Find where the given text appears and provide that cell's center as [x, y] coordinate. 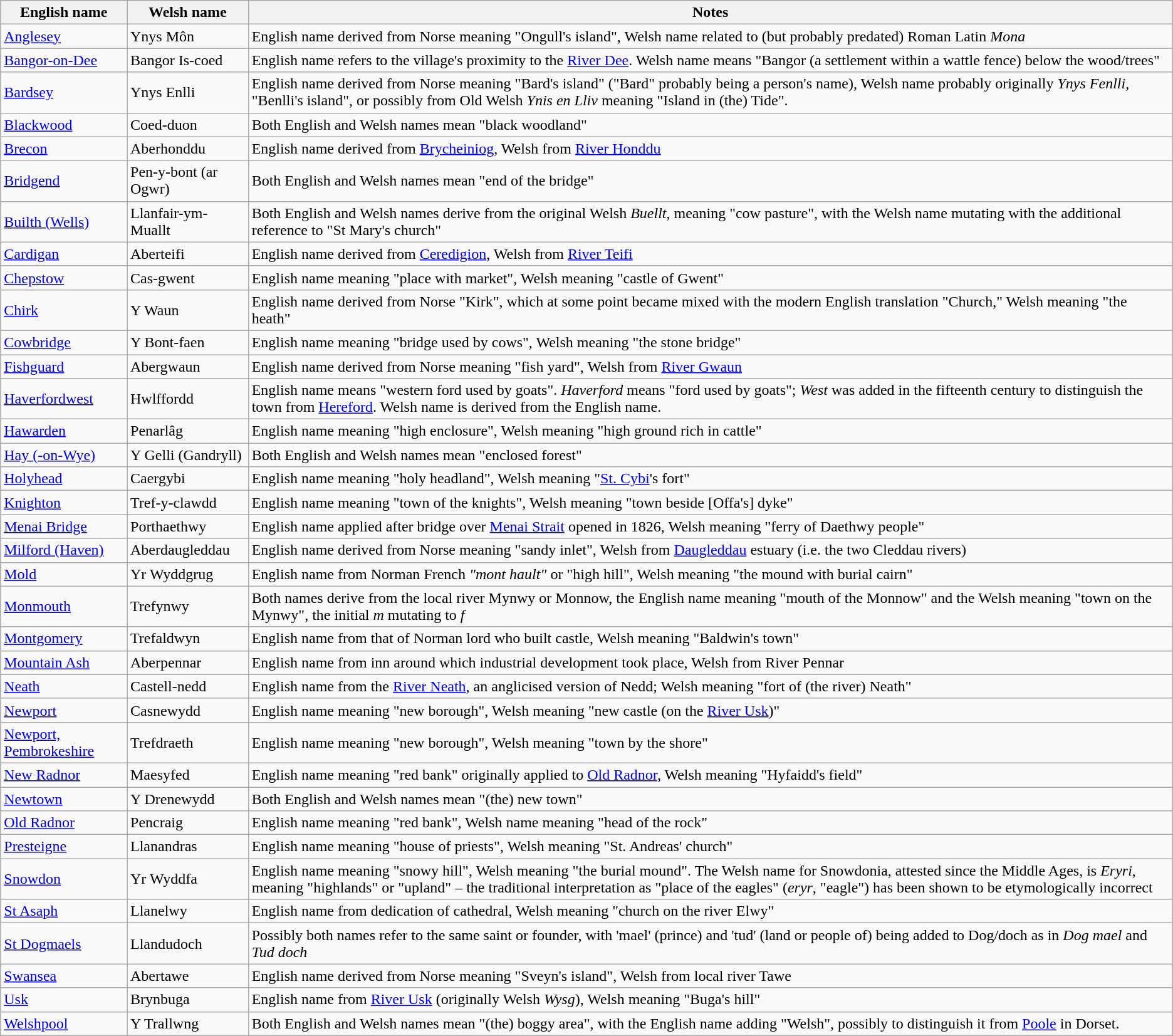
Hwlffordd [187, 399]
Newport [64, 710]
Y Trallwng [187, 1023]
Hawarden [64, 431]
English name derived from Ceredigion, Welsh from River Teifi [711, 254]
Newtown [64, 799]
Abergwaun [187, 367]
Usk [64, 1000]
Pencraig [187, 823]
English name derived from Brycheiniog, Welsh from River Honddu [711, 149]
English name meaning "bridge used by cows", Welsh meaning "the stone bridge" [711, 342]
Aberteifi [187, 254]
Trefdraeth [187, 742]
English name meaning "new borough", Welsh meaning "town by the shore" [711, 742]
Y Gelli (Gandryll) [187, 455]
Bridgend [64, 181]
English name derived from Norse meaning "sandy inlet", Welsh from Daugleddau estuary (i.e. the two Cleddau rivers) [711, 550]
Swansea [64, 976]
English name derived from Norse meaning "fish yard", Welsh from River Gwaun [711, 367]
Yr Wyddgrug [187, 574]
English name from that of Norman lord who built castle, Welsh meaning "Baldwin's town" [711, 639]
Builth (Wells) [64, 222]
Old Radnor [64, 823]
English name meaning "house of priests", Welsh meaning "St. Andreas' church" [711, 847]
Penarlâg [187, 431]
Neath [64, 686]
Pen-y-bont (ar Ogwr) [187, 181]
English name from River Usk (originally Welsh Wysg), Welsh meaning "Buga's hill" [711, 1000]
Welsh name [187, 13]
Menai Bridge [64, 526]
Maesyfed [187, 775]
English name from inn around which industrial development took place, Welsh from River Pennar [711, 662]
Tref-y-clawdd [187, 503]
Ynys Enlli [187, 93]
Notes [711, 13]
Abertawe [187, 976]
Mold [64, 574]
English name [64, 13]
Trefynwy [187, 607]
Both English and Welsh names mean "black woodland" [711, 125]
Coed-duon [187, 125]
Monmouth [64, 607]
Castell-nedd [187, 686]
New Radnor [64, 775]
Montgomery [64, 639]
Trefaldwyn [187, 639]
English name meaning "new borough", Welsh meaning "new castle (on the River Usk)" [711, 710]
St Dogmaels [64, 944]
Both English and Welsh names mean "enclosed forest" [711, 455]
English name derived from Norse "Kirk", which at some point became mixed with the modern English translation "Church," Welsh meaning "the heath" [711, 310]
Chepstow [64, 278]
Llanelwy [187, 911]
English name meaning "holy headland", Welsh meaning "St. Cybi's fort" [711, 479]
Both English and Welsh names mean "(the) new town" [711, 799]
Llandudoch [187, 944]
Porthaethwy [187, 526]
English name refers to the village's proximity to the River Dee. Welsh name means "Bangor (a settlement within a wattle fence) below the wood/trees" [711, 60]
Bangor Is-coed [187, 60]
Bardsey [64, 93]
English name meaning "high enclosure", Welsh meaning "high ground rich in cattle" [711, 431]
Cas-gwent [187, 278]
Cardigan [64, 254]
Llanfair-ym-Muallt [187, 222]
Mountain Ash [64, 662]
English name applied after bridge over Menai Strait opened in 1826, Welsh meaning "ferry of Daethwy people" [711, 526]
English name derived from Norse meaning "Ongull's island", Welsh name related to (but probably predated) Roman Latin Mona [711, 36]
Aberhonddu [187, 149]
Chirk [64, 310]
Casnewydd [187, 710]
Y Waun [187, 310]
Both English and Welsh names mean "end of the bridge" [711, 181]
Brecon [64, 149]
Blackwood [64, 125]
Fishguard [64, 367]
Caergybi [187, 479]
English name meaning "place with market", Welsh meaning "castle of Gwent" [711, 278]
Snowdon [64, 879]
Yr Wyddfa [187, 879]
Llanandras [187, 847]
Presteigne [64, 847]
Anglesey [64, 36]
English name from dedication of cathedral, Welsh meaning "church on the river Elwy" [711, 911]
Y Bont-faen [187, 342]
Aberpennar [187, 662]
English name from the River Neath, an anglicised version of Nedd; Welsh meaning "fort of (the river) Neath" [711, 686]
English name from Norman French "mont hault" or "high hill", Welsh meaning "the mound with burial cairn" [711, 574]
Knighton [64, 503]
Haverfordwest [64, 399]
English name derived from Norse meaning "Sveyn's island", Welsh from local river Tawe [711, 976]
St Asaph [64, 911]
Milford (Haven) [64, 550]
Hay (-on-Wye) [64, 455]
English name meaning "red bank", Welsh name meaning "head of the rock" [711, 823]
English name meaning "red bank" originally applied to Old Radnor, Welsh meaning "Hyfaidd's field" [711, 775]
Newport, Pembrokeshire [64, 742]
English name meaning "town of the knights", Welsh meaning "town beside [Offa's] dyke" [711, 503]
Holyhead [64, 479]
Y Drenewydd [187, 799]
Aberdaugleddau [187, 550]
Ynys Môn [187, 36]
Brynbuga [187, 1000]
Welshpool [64, 1023]
Bangor-on-Dee [64, 60]
Both English and Welsh names mean "(the) boggy area", with the English name adding "Welsh", possibly to distinguish it from Poole in Dorset. [711, 1023]
Cowbridge [64, 342]
